Capture the cell that displays the provided text and extract its (X, Y) central coordinate. 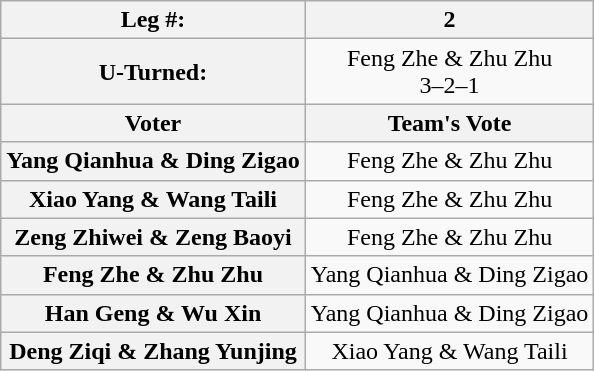
Team's Vote (450, 123)
Deng Ziqi & Zhang Yunjing (153, 351)
U-Turned: (153, 72)
2 (450, 20)
Zeng Zhiwei & Zeng Baoyi (153, 237)
Han Geng & Wu Xin (153, 313)
Voter (153, 123)
Feng Zhe & Zhu Zhu3–2–1 (450, 72)
Leg #: (153, 20)
